From the cell containing the given text, extract its center point as [X, Y] coordinate. 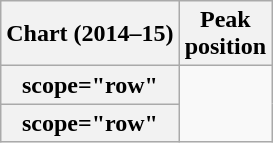
Peakposition [225, 34]
Chart (2014–15) [90, 34]
